Extract the [X, Y] coordinate from the center of the cell holding the provided text.  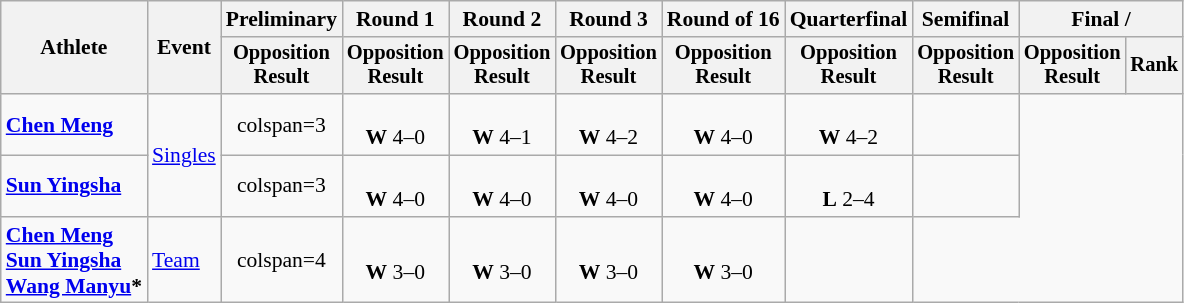
Preliminary [282, 19]
Athlete [74, 48]
Sun Yingsha [74, 186]
Quarterfinal [849, 19]
Singles [184, 155]
Round 1 [396, 19]
Round 2 [502, 19]
Semifinal [966, 19]
Final / [1101, 19]
Event [184, 48]
Chen Meng [74, 124]
Round of 16 [724, 19]
W 4–1 [502, 124]
Rank [1154, 66]
Round 3 [608, 19]
L 2–4 [849, 186]
